Capture the cell that displays the provided text and extract its (x, y) central coordinate. 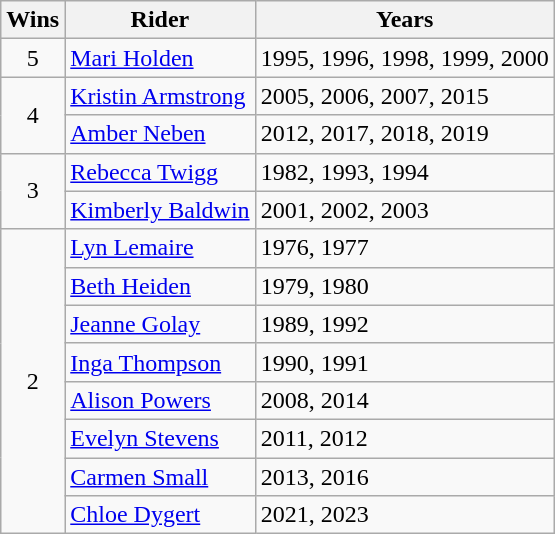
Beth Heiden (160, 286)
Carmen Small (160, 477)
Alison Powers (160, 400)
Mari Holden (160, 58)
Wins (33, 20)
2021, 2023 (404, 515)
1982, 1993, 1994 (404, 172)
2008, 2014 (404, 400)
Years (404, 20)
3 (33, 191)
2013, 2016 (404, 477)
Inga Thompson (160, 362)
1976, 1977 (404, 248)
1990, 1991 (404, 362)
2012, 2017, 2018, 2019 (404, 134)
2001, 2002, 2003 (404, 210)
Rider (160, 20)
2005, 2006, 2007, 2015 (404, 96)
2011, 2012 (404, 438)
Chloe Dygert (160, 515)
Kristin Armstrong (160, 96)
1989, 1992 (404, 324)
Rebecca Twigg (160, 172)
5 (33, 58)
Kimberly Baldwin (160, 210)
Jeanne Golay (160, 324)
Lyn Lemaire (160, 248)
1995, 1996, 1998, 1999, 2000 (404, 58)
4 (33, 115)
Evelyn Stevens (160, 438)
1979, 1980 (404, 286)
2 (33, 381)
Amber Neben (160, 134)
